Return the (X, Y) coordinate for the center point of the cell that contains the specified text.  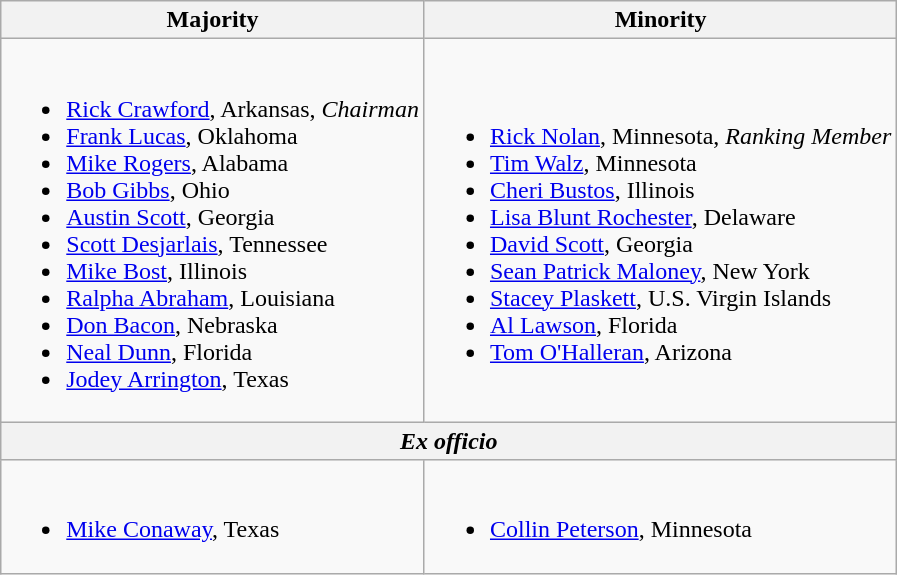
Mike Conaway, Texas (213, 516)
Minority (660, 20)
Ex officio (449, 441)
Majority (213, 20)
Collin Peterson, Minnesota (660, 516)
